Return (x, y) of the center of cell containing provided text 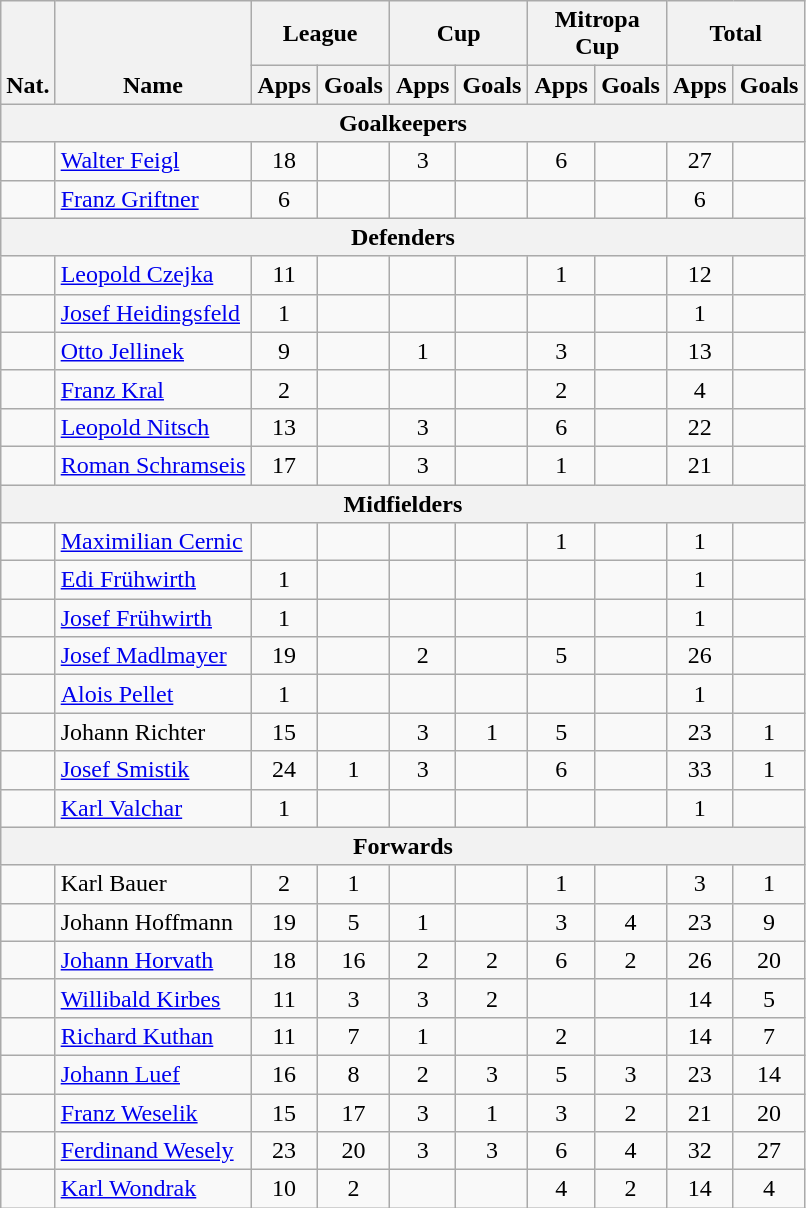
Josef Heidingsfeld (153, 313)
Willibald Kirbes (153, 998)
Maximilian Cernic (153, 542)
Johann Horvath (153, 960)
Leopold Czejka (153, 275)
Nat. (28, 52)
Johann Richter (153, 732)
24 (284, 770)
League (320, 34)
Alois Pellet (153, 694)
Total (736, 34)
Forwards (403, 846)
12 (700, 275)
Richard Kuthan (153, 1036)
Goalkeepers (403, 123)
Ferdinand Wesely (153, 1151)
22 (700, 427)
Midfielders (403, 503)
33 (700, 770)
Josef Madlmayer (153, 656)
Walter Feigl (153, 161)
Franz Weselik (153, 1113)
Johann Hoffmann (153, 922)
Johann Luef (153, 1074)
Leopold Nitsch (153, 427)
Franz Griftner (153, 199)
8 (353, 1074)
Josef Frühwirth (153, 618)
Defenders (403, 237)
Name (153, 52)
Karl Wondrak (153, 1189)
Cup (458, 34)
Josef Smistik (153, 770)
Karl Valchar (153, 808)
Roman Schramseis (153, 465)
Otto Jellinek (153, 351)
Franz Kral (153, 389)
Edi Frühwirth (153, 580)
32 (700, 1151)
Mitropa Cup (598, 34)
Karl Bauer (153, 884)
10 (284, 1189)
